Identify which cell holds the provided text, then report its (X, Y) central coordinate. 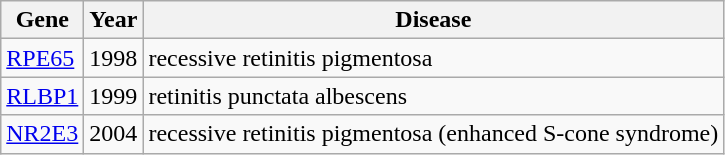
1998 (114, 58)
recessive retinitis pigmentosa (enhanced S-cone syndrome) (434, 134)
Year (114, 20)
RLBP1 (42, 96)
recessive retinitis pigmentosa (434, 58)
retinitis punctata albescens (434, 96)
RPE65 (42, 58)
1999 (114, 96)
Gene (42, 20)
Disease (434, 20)
NR2E3 (42, 134)
2004 (114, 134)
